Output the [x, y] coordinate of the center of the cell containing the given text.  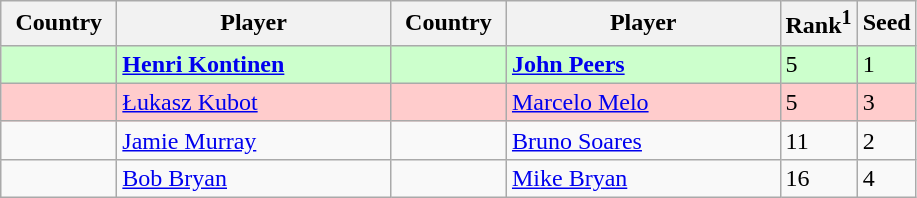
4 [886, 178]
John Peers [643, 64]
Jamie Murray [254, 140]
3 [886, 102]
Bruno Soares [643, 140]
2 [886, 140]
Bob Bryan [254, 178]
Marcelo Melo [643, 102]
Seed [886, 24]
11 [818, 140]
16 [818, 178]
Rank1 [818, 24]
Henri Kontinen [254, 64]
Łukasz Kubot [254, 102]
Mike Bryan [643, 178]
1 [886, 64]
